Pinpoint the cell where the given text exists, returning its (x, y) midpoint coordinate. 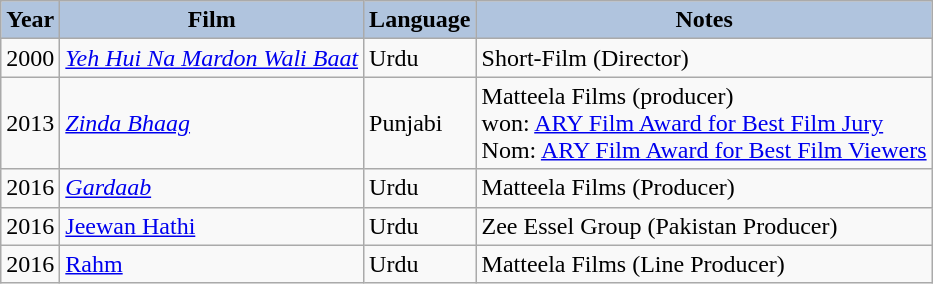
Film (212, 20)
Short-Film (Director) (704, 58)
Year (30, 20)
Rahm (212, 264)
Yeh Hui Na Mardon Wali Baat (212, 58)
Matteela Films (producer)won: ARY Film Award for Best Film Jury Nom: ARY Film Award for Best Film Viewers (704, 123)
Zinda Bhaag (212, 123)
Matteela Films (Line Producer) (704, 264)
Jeewan Hathi (212, 226)
2000 (30, 58)
Matteela Films (Producer) (704, 188)
Notes (704, 20)
Gardaab (212, 188)
2013 (30, 123)
Zee Essel Group (Pakistan Producer) (704, 226)
Punjabi (420, 123)
Language (420, 20)
